Pinpoint the cell where the given text exists, returning its (x, y) midpoint coordinate. 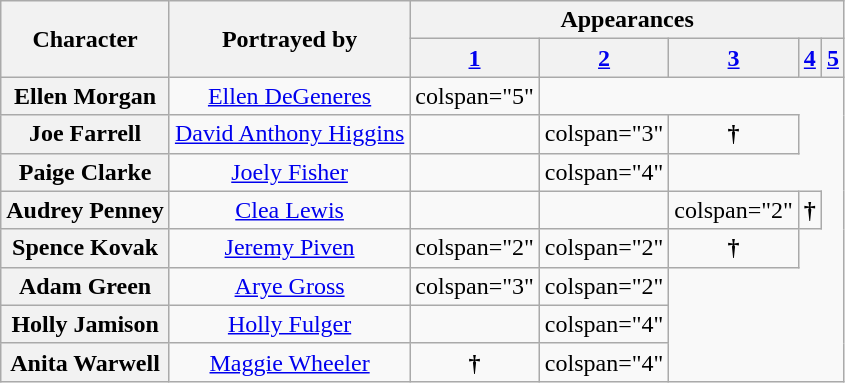
Holly Jamison (86, 324)
4 (810, 58)
Jeremy Piven (289, 248)
Adam Green (86, 286)
Holly Fulger (289, 324)
Joe Farrell (86, 134)
Ellen Morgan (86, 96)
Ellen DeGeneres (289, 96)
5 (832, 58)
Paige Clarke (86, 172)
Clea Lewis (289, 210)
Portrayed by (289, 39)
colspan="5" (475, 96)
David Anthony Higgins (289, 134)
Maggie Wheeler (289, 362)
Appearances (628, 20)
2 (604, 58)
3 (734, 58)
Anita Warwell (86, 362)
Spence Kovak (86, 248)
Joely Fisher (289, 172)
Arye Gross (289, 286)
Character (86, 39)
Audrey Penney (86, 210)
1 (475, 58)
